From the cell containing the given text, extract its center point as (X, Y) coordinate. 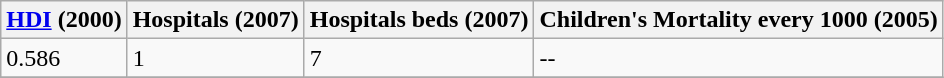
1 (216, 58)
HDI (2000) (64, 20)
7 (419, 58)
0.586 (64, 58)
Hospitals (2007) (216, 20)
Hospitals beds (2007) (419, 20)
Children's Mortality every 1000 (2005) (738, 20)
-- (738, 58)
